For the text-containing cell, return its midpoint in [X, Y] coordinate format. 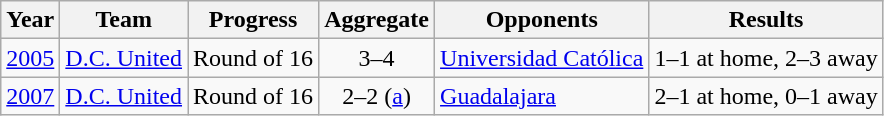
Guadalajara [542, 96]
Opponents [542, 20]
Team [124, 20]
Results [766, 20]
Aggregate [377, 20]
Year [30, 20]
2005 [30, 58]
2007 [30, 96]
2–2 (a) [377, 96]
1–1 at home, 2–3 away [766, 58]
Progress [254, 20]
Universidad Católica [542, 58]
2–1 at home, 0–1 away [766, 96]
3–4 [377, 58]
